Capture the cell that displays the provided text and extract its [X, Y] central coordinate. 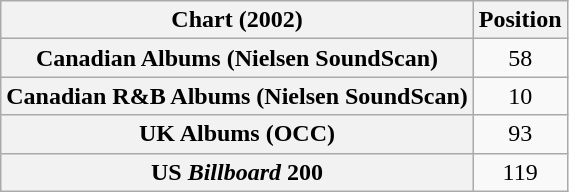
119 [520, 172]
Canadian Albums (Nielsen SoundScan) [238, 58]
58 [520, 58]
Position [520, 20]
Chart (2002) [238, 20]
US Billboard 200 [238, 172]
93 [520, 134]
UK Albums (OCC) [238, 134]
Canadian R&B Albums (Nielsen SoundScan) [238, 96]
10 [520, 96]
